For the text-containing cell, return its midpoint in (X, Y) coordinate format. 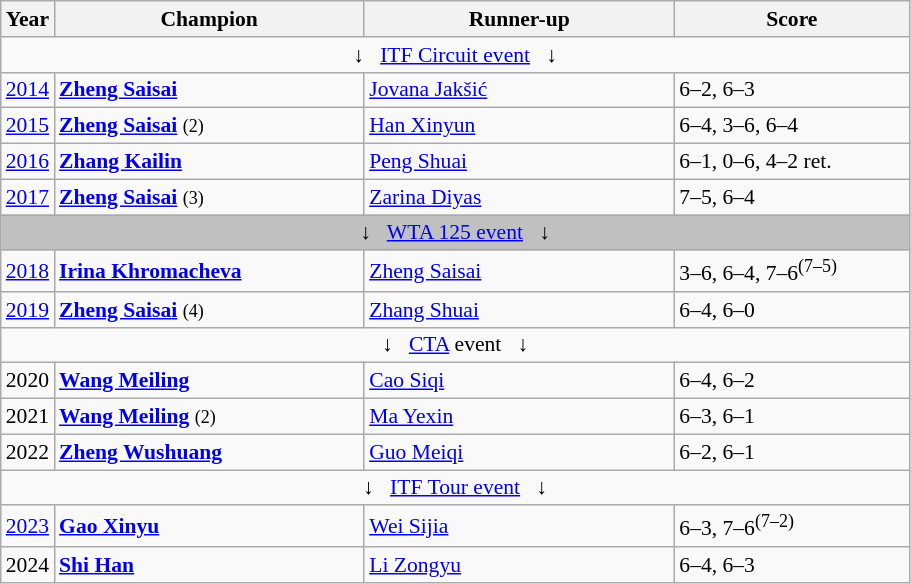
Zheng Saisai (2) (209, 126)
Wei Sijia (519, 526)
Jovana Jakšić (519, 90)
Champion (209, 19)
Guo Meiqi (519, 452)
2023 (28, 526)
2016 (28, 162)
Zhang Shuai (519, 310)
2021 (28, 417)
3–6, 6–4, 7–6(7–5) (792, 272)
2014 (28, 90)
Runner-up (519, 19)
6–2, 6–1 (792, 452)
↓ WTA 125 event ↓ (456, 233)
Cao Siqi (519, 381)
2020 (28, 381)
7–5, 6–4 (792, 197)
Zarina Diyas (519, 197)
Year (28, 19)
Score (792, 19)
Peng Shuai (519, 162)
Li Zongyu (519, 565)
Zhang Kailin (209, 162)
Zheng Wushuang (209, 452)
2018 (28, 272)
Gao Xinyu (209, 526)
6–4, 6–0 (792, 310)
6–3, 7–6(7–2) (792, 526)
6–4, 6–2 (792, 381)
Wang Meiling (2) (209, 417)
↓ CTA event ↓ (456, 345)
6–1, 0–6, 4–2 ret. (792, 162)
Irina Khromacheva (209, 272)
Zheng Saisai (3) (209, 197)
↓ ITF Circuit event ↓ (456, 55)
Han Xinyun (519, 126)
2015 (28, 126)
2019 (28, 310)
Ma Yexin (519, 417)
Shi Han (209, 565)
2017 (28, 197)
Wang Meiling (209, 381)
6–3, 6–1 (792, 417)
↓ ITF Tour event ↓ (456, 488)
6–4, 6–3 (792, 565)
2024 (28, 565)
6–2, 6–3 (792, 90)
2022 (28, 452)
Zheng Saisai (4) (209, 310)
6–4, 3–6, 6–4 (792, 126)
